Detect which cell encompasses the target text, then output its [x, y] center coordinate. 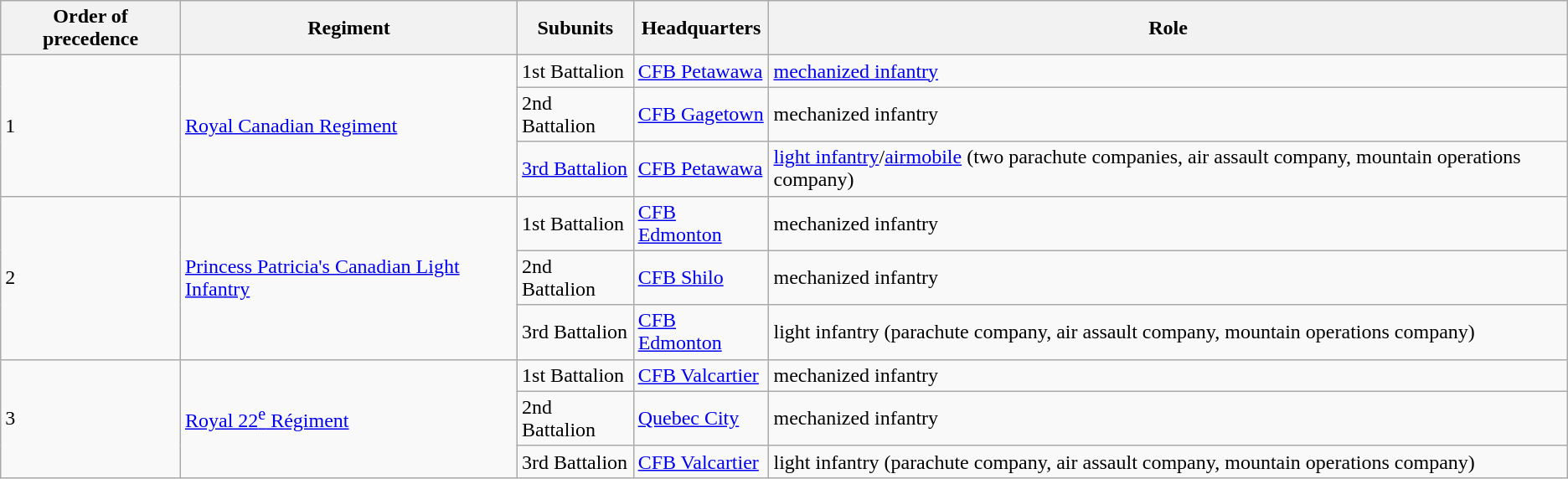
CFB Shilo [701, 278]
Regiment [348, 28]
2 [90, 278]
Royal 22e Régiment [348, 419]
Princess Patricia's Canadian Light Infantry [348, 278]
Quebec City [701, 419]
light infantry/airmobile (two parachute companies, air assault company, mountain operations company) [1168, 169]
Subunits [576, 28]
Royal Canadian Regiment [348, 126]
Role [1168, 28]
CFB Gagetown [701, 114]
Headquarters [701, 28]
3 [90, 419]
1 [90, 126]
Order of precedence [90, 28]
